For the text-containing cell, return its midpoint in (x, y) coordinate format. 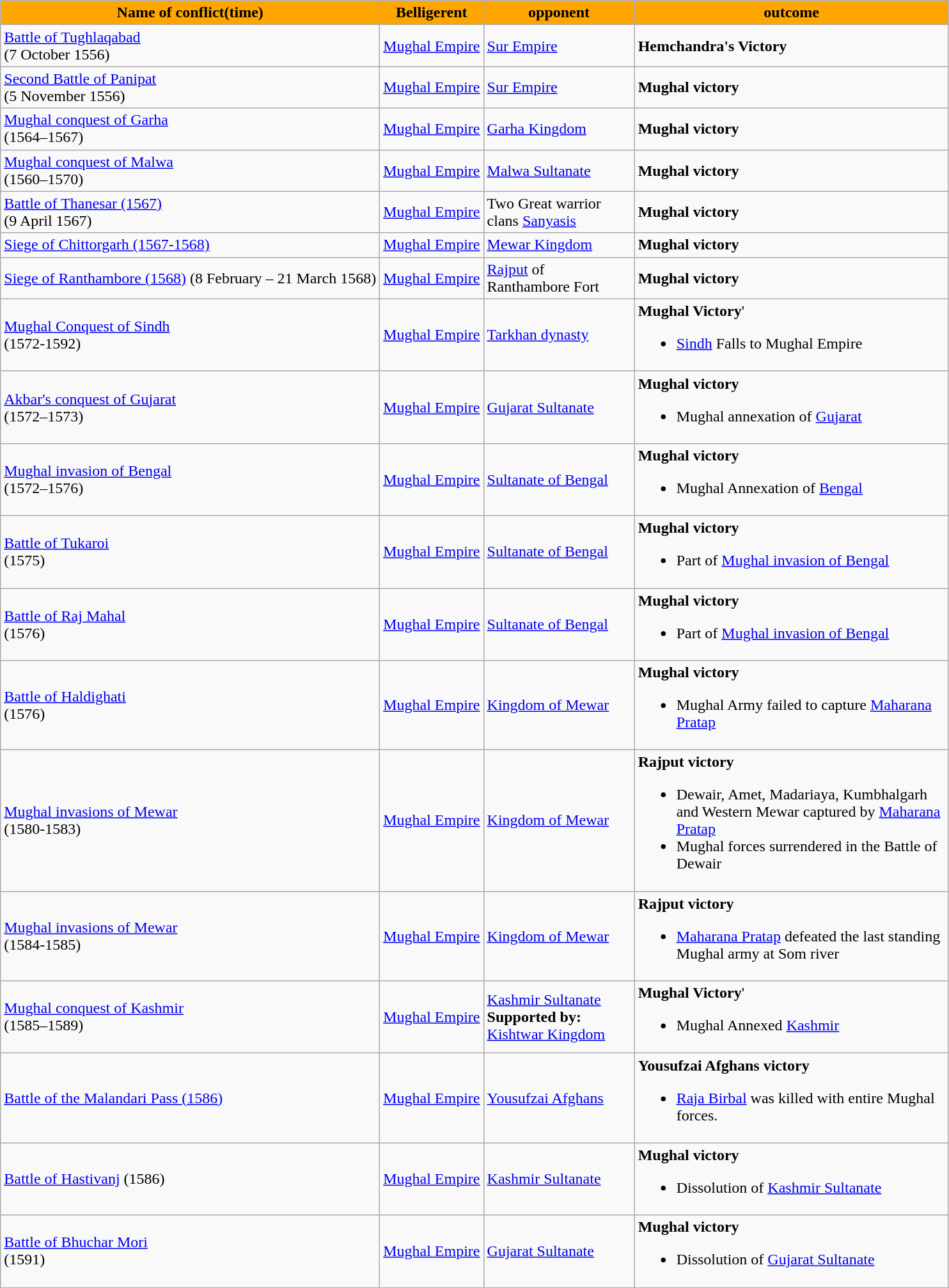
Siege of Ranthambore (1568) (8 February – 21 March 1568) (191, 278)
Battle of Hastivanj (1586) (191, 1179)
Mewar Kingdom (559, 245)
Mughal conquest of Garha(1564–1567) (191, 129)
Kashmir Sultanate (559, 1179)
Rajput victoryMaharana Pratap defeated the last standing Mughal army at Som river (792, 936)
Battle of the Malandari Pass (1586) (191, 1098)
Mughal conquest of Kashmir(1585–1589) (191, 1017)
Rajput victoryDewair, Amet, Madariaya, Kumbhalgarh and Western Mewar captured by Maharana PratapMughal forces surrendered in the Battle of Dewair (792, 821)
Akbar's conquest of Gujarat(1572–1573) (191, 407)
Mughal victoryMughal Army failed to capture Maharana Pratap (792, 705)
Mughal invasions of Mewar(1580-1583) (191, 821)
Mughal victoryDissolution of Gujarat Sultanate (792, 1251)
Battle of Tukaroi(1575) (191, 551)
Belligerent (432, 13)
Mughal Victory'Mughal Annexed Kashmir (792, 1017)
Mughal victoryDissolution of Kashmir Sultanate (792, 1179)
Battle of Raj Mahal(1576) (191, 624)
opponent (559, 13)
Mughal invasions of Mewar(1584-1585) (191, 936)
Mughal invasion of Bengal(1572–1576) (191, 480)
Garha Kingdom (559, 129)
Tarkhan dynasty (559, 335)
Mughal conquest of Malwa(1560–1570) (191, 170)
Kashmir SultanateSupported by:Kishtwar Kingdom (559, 1017)
Siege of Chittorgarh (1567-1568) (191, 245)
Hemchandra's Victory (792, 46)
outcome (792, 13)
Two Great warrior clans Sanyasis (559, 212)
Battle of Haldighati(1576) (191, 705)
Mughal victoryMughal annexation of Gujarat (792, 407)
Second Battle of Panipat(5 November 1556) (191, 87)
Battle of Thanesar (1567)(9 April 1567) (191, 212)
Name of conflict(time) (191, 13)
Mughal victoryMughal Annexation of Bengal (792, 480)
Malwa Sultanate (559, 170)
Battle of Tughlaqabad(7 October 1556) (191, 46)
Mughal Victory'Sindh Falls to Mughal Empire (792, 335)
Rajput of Ranthambore Fort (559, 278)
Yousufzai Afghans (559, 1098)
Yousufzai Afghans victoryRaja Birbal was killed with entire Mughal forces. (792, 1098)
Mughal Conquest of Sindh(1572-1592) (191, 335)
Battle of Bhuchar Mori(1591) (191, 1251)
